Search for the cell housing the specified text and yield its [x, y] center coordinate. 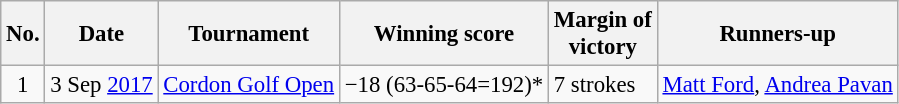
Margin ofvictory [602, 34]
3 Sep 2017 [102, 85]
Runners-up [778, 34]
1 [23, 85]
Cordon Golf Open [248, 85]
Winning score [444, 34]
−18 (63-65-64=192)* [444, 85]
No. [23, 34]
Matt Ford, Andrea Pavan [778, 85]
Date [102, 34]
Tournament [248, 34]
7 strokes [602, 85]
